Extract the (X, Y) coordinate from the center of the cell holding the provided text.  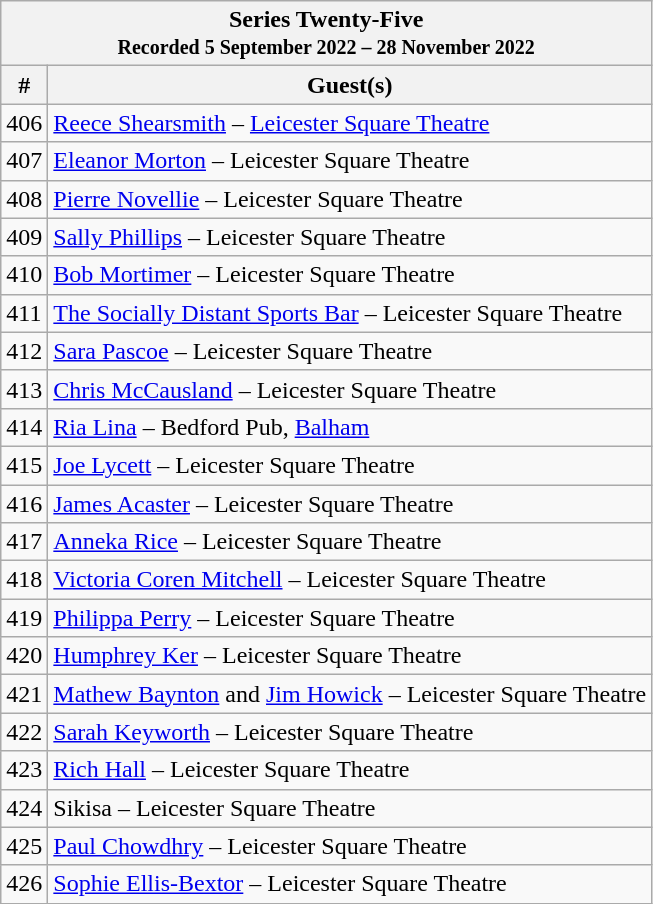
Anneka Rice – Leicester Square Theatre (350, 542)
Victoria Coren Mitchell – Leicester Square Theatre (350, 580)
Sally Phillips – Leicester Square Theatre (350, 237)
# (24, 85)
424 (24, 808)
Sarah Keyworth – Leicester Square Theatre (350, 732)
Philippa Perry – Leicester Square Theatre (350, 618)
Mathew Baynton and Jim Howick – Leicester Square Theatre (350, 694)
408 (24, 199)
Eleanor Morton – Leicester Square Theatre (350, 161)
422 (24, 732)
James Acaster – Leicester Square Theatre (350, 503)
423 (24, 770)
417 (24, 542)
409 (24, 237)
Rich Hall – Leicester Square Theatre (350, 770)
Chris McCausland – Leicester Square Theatre (350, 389)
Series Twenty-FiveRecorded 5 September 2022 – 28 November 2022 (326, 34)
416 (24, 503)
425 (24, 846)
Humphrey Ker – Leicester Square Theatre (350, 656)
418 (24, 580)
426 (24, 884)
Sophie Ellis-Bextor – Leicester Square Theatre (350, 884)
419 (24, 618)
Ria Lina – Bedford Pub, Balham (350, 427)
410 (24, 275)
Guest(s) (350, 85)
Reece Shearsmith – Leicester Square Theatre (350, 123)
407 (24, 161)
411 (24, 313)
The Socially Distant Sports Bar – Leicester Square Theatre (350, 313)
Pierre Novellie – Leicester Square Theatre (350, 199)
406 (24, 123)
Paul Chowdhry – Leicester Square Theatre (350, 846)
421 (24, 694)
Bob Mortimer – Leicester Square Theatre (350, 275)
413 (24, 389)
Joe Lycett – Leicester Square Theatre (350, 465)
420 (24, 656)
Sara Pascoe – Leicester Square Theatre (350, 351)
414 (24, 427)
412 (24, 351)
Sikisa – Leicester Square Theatre (350, 808)
415 (24, 465)
